Output the [x, y] coordinate of the center of the cell containing the given text.  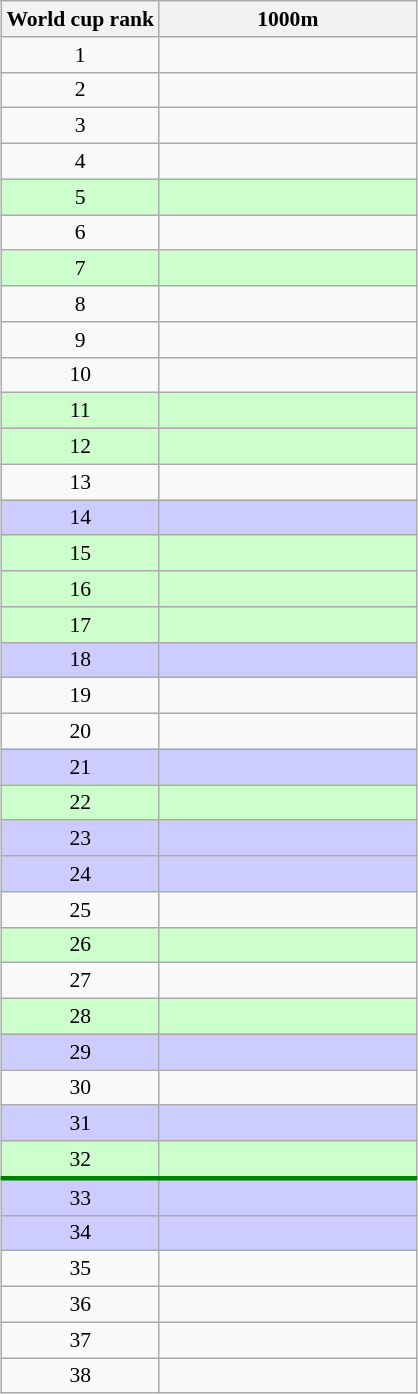
15 [80, 554]
23 [80, 839]
1000m [288, 19]
10 [80, 375]
35 [80, 1269]
16 [80, 589]
World cup rank [80, 19]
27 [80, 981]
7 [80, 269]
20 [80, 732]
26 [80, 945]
14 [80, 518]
34 [80, 1233]
31 [80, 1124]
32 [80, 1160]
22 [80, 803]
29 [80, 1052]
3 [80, 126]
24 [80, 874]
18 [80, 660]
6 [80, 233]
25 [80, 910]
13 [80, 482]
38 [80, 1376]
21 [80, 767]
11 [80, 411]
33 [80, 1196]
17 [80, 625]
2 [80, 90]
36 [80, 1305]
8 [80, 304]
5 [80, 197]
1 [80, 55]
12 [80, 447]
4 [80, 162]
28 [80, 1017]
37 [80, 1340]
9 [80, 340]
19 [80, 696]
30 [80, 1088]
